Extract the [X, Y] coordinate from the center of the cell holding the provided text.  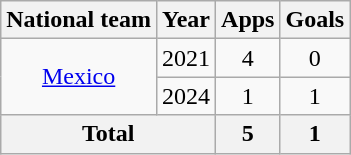
National team [79, 20]
5 [248, 134]
Total [108, 134]
0 [315, 58]
4 [248, 58]
2024 [186, 96]
Apps [248, 20]
Mexico [79, 77]
Goals [315, 20]
Year [186, 20]
2021 [186, 58]
